Locate the cell with the specified text and output its [x, y] center coordinate. 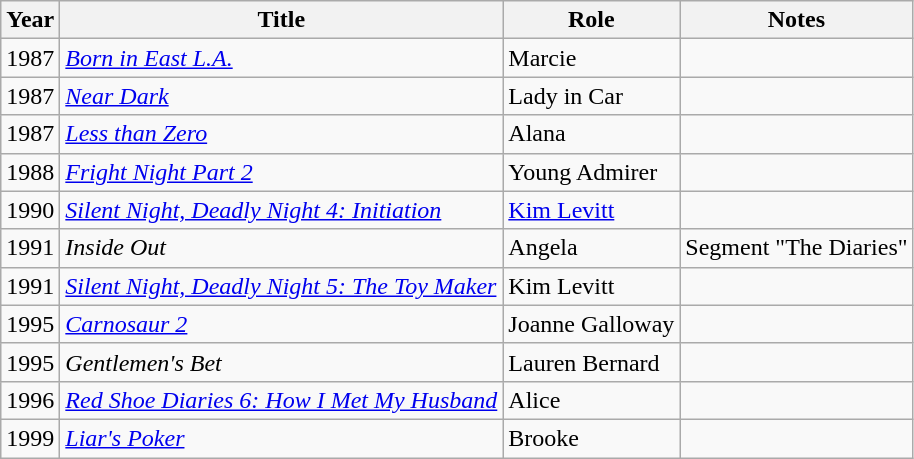
1988 [30, 172]
Liar's Poker [282, 438]
Segment "The Diaries" [796, 248]
Young Admirer [592, 172]
Joanne Galloway [592, 324]
Silent Night, Deadly Night 5: The Toy Maker [282, 286]
Carnosaur 2 [282, 324]
Brooke [592, 438]
Alana [592, 134]
Gentlemen's Bet [282, 362]
Lauren Bernard [592, 362]
Role [592, 20]
Marcie [592, 58]
Lady in Car [592, 96]
Notes [796, 20]
Less than Zero [282, 134]
Born in East L.A. [282, 58]
1990 [30, 210]
1999 [30, 438]
Title [282, 20]
Red Shoe Diaries 6: How I Met My Husband [282, 400]
Angela [592, 248]
Near Dark [282, 96]
Fright Night Part 2 [282, 172]
Inside Out [282, 248]
Year [30, 20]
Alice [592, 400]
Silent Night, Deadly Night 4: Initiation [282, 210]
1996 [30, 400]
